Provide the [x, y] coordinate of the cell's center where the given text is located.  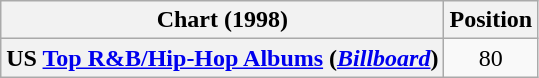
80 [491, 58]
US Top R&B/Hip-Hop Albums (Billboard) [222, 58]
Chart (1998) [222, 20]
Position [491, 20]
